Find where the given text appears and provide that cell's center as [x, y] coordinate. 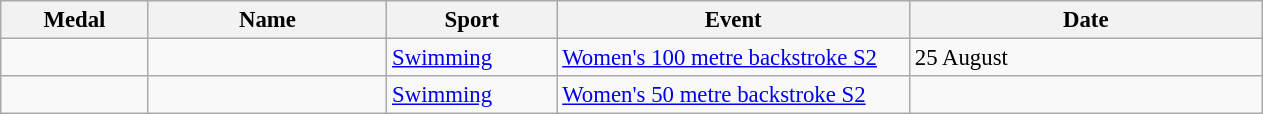
25 August [1086, 58]
Sport [472, 20]
Medal [74, 20]
Women's 50 metre backstroke S2 [734, 95]
Women's 100 metre backstroke S2 [734, 58]
Name [268, 20]
Event [734, 20]
Date [1086, 20]
